Locate the cell with the specified text and output its (x, y) center coordinate. 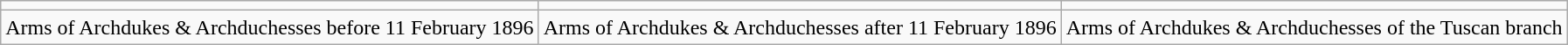
Arms of Archdukes & Archduchesses after 11 February 1896 (800, 27)
Arms of Archdukes & Archduchesses of the Tuscan branch (1315, 27)
Arms of Archdukes & Archduchesses before 11 February 1896 (269, 27)
